Return [X, Y] of the center of cell containing provided text 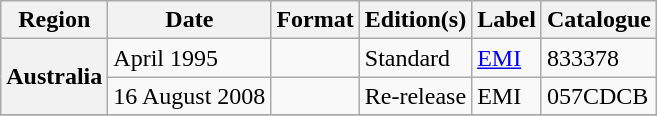
057CDCB [598, 96]
16 August 2008 [190, 96]
Region [54, 20]
Label [507, 20]
833378 [598, 58]
Catalogue [598, 20]
Re-release [415, 96]
April 1995 [190, 58]
Date [190, 20]
Standard [415, 58]
Format [315, 20]
Edition(s) [415, 20]
Australia [54, 77]
